Detect which cell encompasses the target text, then output its (X, Y) center coordinate. 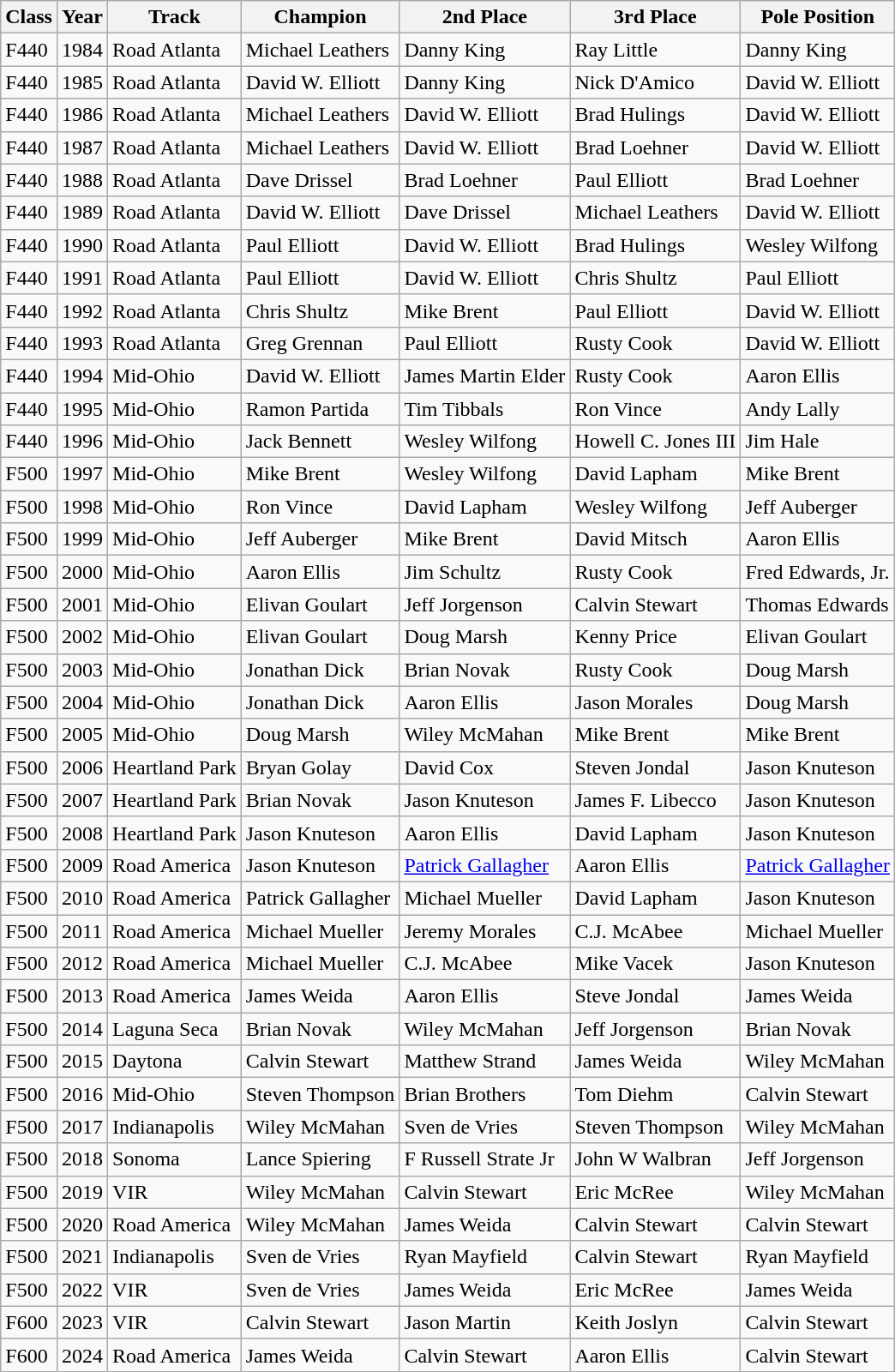
2009 (82, 865)
Jason Martin (485, 1322)
1984 (82, 50)
1992 (82, 310)
1985 (82, 82)
Greg Grennan (321, 343)
Class (29, 17)
3rd Place (655, 17)
Andy Lally (818, 409)
Laguna Seca (175, 1029)
Bryan Golay (321, 767)
Year (82, 17)
2017 (82, 1127)
Mike Vacek (655, 964)
2022 (82, 1290)
Fred Edwards, Jr. (818, 572)
1994 (82, 376)
Jack Bennett (321, 442)
2021 (82, 1257)
Steve Jondal (655, 996)
Sonoma (175, 1159)
2015 (82, 1062)
Champion (321, 17)
Tim Tibbals (485, 409)
Howell C. Jones III (655, 442)
2007 (82, 800)
2nd Place (485, 17)
1998 (82, 507)
James F. Libecco (655, 800)
Jason Morales (655, 702)
Ramon Partida (321, 409)
Nick D'Amico (655, 82)
Thomas Edwards (818, 605)
1989 (82, 213)
2003 (82, 670)
1993 (82, 343)
James Martin Elder (485, 376)
2004 (82, 702)
2011 (82, 930)
1990 (82, 245)
Steven Jondal (655, 767)
1995 (82, 409)
Jim Hale (818, 442)
Tom Diehm (655, 1094)
David Cox (485, 767)
2005 (82, 735)
2018 (82, 1159)
Ray Little (655, 50)
John W Walbran (655, 1159)
Track (175, 17)
Jeremy Morales (485, 930)
Jim Schultz (485, 572)
2010 (82, 898)
F Russell Strate Jr (485, 1159)
1986 (82, 115)
2001 (82, 605)
2012 (82, 964)
Pole Position (818, 17)
1999 (82, 539)
2016 (82, 1094)
Daytona (175, 1062)
David Mitsch (655, 539)
Kenny Price (655, 637)
Matthew Strand (485, 1062)
2020 (82, 1225)
2019 (82, 1192)
1991 (82, 278)
Brian Brothers (485, 1094)
1987 (82, 147)
2024 (82, 1355)
2000 (82, 572)
Keith Joslyn (655, 1322)
Lance Spiering (321, 1159)
2014 (82, 1029)
2006 (82, 767)
2002 (82, 637)
2008 (82, 833)
1996 (82, 442)
1988 (82, 180)
1997 (82, 474)
2013 (82, 996)
2023 (82, 1322)
